Search for the cell housing the specified text and yield its [x, y] center coordinate. 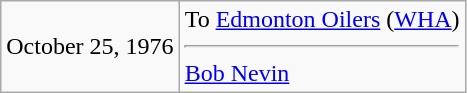
October 25, 1976 [90, 47]
To Edmonton Oilers (WHA)Bob Nevin [322, 47]
